Return the [X, Y] coordinate for the center point of the cell that contains the specified text.  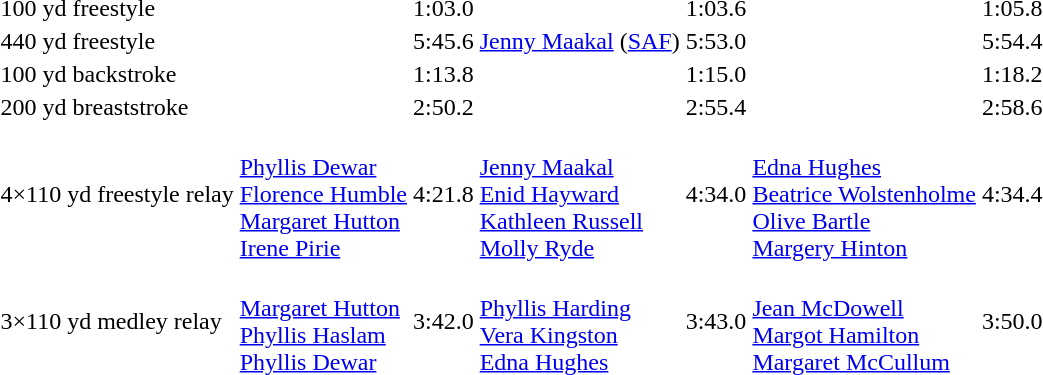
5:53.0 [716, 41]
Jenny Maakal (SAF) [580, 41]
2:55.4 [716, 107]
1:13.8 [444, 74]
4:21.8 [444, 194]
Phyllis DewarFlorence HumbleMargaret HuttonIrene Pirie [323, 194]
1:15.0 [716, 74]
Jenny MaakalEnid HaywardKathleen RussellMolly Ryde [580, 194]
5:45.6 [444, 41]
2:50.2 [444, 107]
Edna HughesBeatrice WolstenholmeOlive BartleMargery Hinton [864, 194]
4:34.0 [716, 194]
